Scan for the cell matching the given text and deliver its [x, y] coordinate at center. 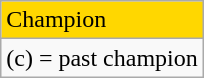
Champion [102, 20]
(c) = past champion [102, 58]
